From the cell containing the given text, extract its center point as [x, y] coordinate. 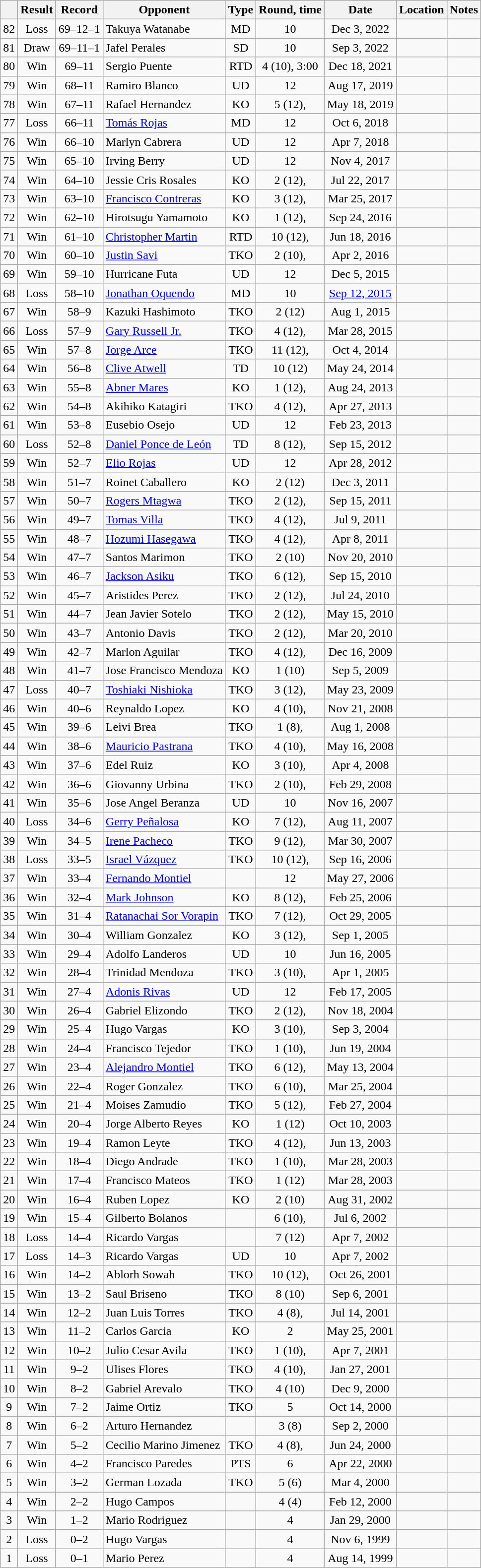
William Gonzalez [164, 935]
28 [9, 1048]
62–10 [79, 217]
Sep 3, 2004 [360, 1029]
5–2 [79, 1445]
Nov 6, 1999 [360, 1539]
Toshiaki Nishioka [164, 690]
Aug 1, 2008 [360, 727]
3 (8) [290, 1426]
67 [9, 312]
81 [9, 48]
23–4 [79, 1067]
1 (8), [290, 727]
Tomás Rojas [164, 123]
Gabriel Arevalo [164, 1388]
58–10 [79, 293]
40 [9, 821]
Mar 25, 2004 [360, 1086]
18 [9, 1237]
1 [9, 1558]
Sep 6, 2001 [360, 1294]
Giovanny Urbina [164, 784]
27 [9, 1067]
14–2 [79, 1275]
Notes [464, 10]
Alejandro Montiel [164, 1067]
26–4 [79, 1010]
4 (10) [290, 1388]
Draw [37, 48]
34–6 [79, 821]
46 [9, 708]
Aug 1, 2015 [360, 312]
Israel Vázquez [164, 860]
64–10 [79, 180]
Jan 29, 2000 [360, 1520]
Jose Angel Beranza [164, 803]
60 [9, 444]
25–4 [79, 1029]
Feb 17, 2005 [360, 992]
66–11 [79, 123]
39 [9, 841]
58 [9, 482]
Adolfo Landeros [164, 954]
Apr 22, 2000 [360, 1464]
Elio Rojas [164, 463]
Aug 31, 2002 [360, 1199]
Ruben Lopez [164, 1199]
Feb 12, 2000 [360, 1502]
73 [9, 198]
Roinet Caballero [164, 482]
May 15, 2010 [360, 614]
31 [9, 992]
51 [9, 614]
Hozumi Hasegawa [164, 538]
Mar 20, 2010 [360, 633]
Gary Russell Jr. [164, 331]
69–11–1 [79, 48]
Feb 25, 2006 [360, 897]
Jorge Arce [164, 350]
35–6 [79, 803]
45–7 [79, 595]
36–6 [79, 784]
Aristides Perez [164, 595]
Dec 5, 2015 [360, 274]
Abner Mares [164, 387]
Ablorh Sowah [164, 1275]
77 [9, 123]
Mauricio Pastrana [164, 746]
15 [9, 1294]
40–7 [79, 690]
Apr 7, 2018 [360, 142]
67–11 [79, 104]
Aug 14, 1999 [360, 1558]
Arturo Hernandez [164, 1426]
Jean Javier Sotelo [164, 614]
0–1 [79, 1558]
14 [9, 1313]
4 (10), 3:00 [290, 66]
57 [9, 501]
38 [9, 860]
11 (12), [290, 350]
Fernando Montiel [164, 878]
57–9 [79, 331]
Jose Francisco Mendoza [164, 671]
SD [240, 48]
48 [9, 671]
Sergio Puente [164, 66]
76 [9, 142]
60–10 [79, 255]
Marlon Aguilar [164, 652]
17–4 [79, 1181]
3–2 [79, 1483]
23 [9, 1142]
Adonis Rivas [164, 992]
Jafel Perales [164, 48]
May 13, 2004 [360, 1067]
49–7 [79, 519]
22 [9, 1162]
Mario Perez [164, 1558]
Jackson Asiku [164, 576]
36 [9, 897]
82 [9, 29]
Moises Zamudio [164, 1105]
47–7 [79, 558]
Dec 18, 2021 [360, 66]
Aug 24, 2013 [360, 387]
Mar 4, 2000 [360, 1483]
55 [9, 538]
Kazuki Hashimoto [164, 312]
71 [9, 237]
32–4 [79, 897]
20 [9, 1199]
Jul 22, 2017 [360, 180]
70 [9, 255]
53 [9, 576]
May 23, 2009 [360, 690]
10–2 [79, 1350]
Feb 23, 2013 [360, 425]
52–7 [79, 463]
65 [9, 350]
11 [9, 1369]
31–4 [79, 916]
Edel Ruiz [164, 765]
Jaime Ortiz [164, 1407]
May 24, 2014 [360, 369]
14–3 [79, 1256]
33 [9, 954]
32 [9, 973]
Antonio Davis [164, 633]
7 (12) [290, 1237]
16–4 [79, 1199]
41 [9, 803]
72 [9, 217]
Jun 18, 2016 [360, 237]
Irene Pacheco [164, 841]
Diego Andrade [164, 1162]
61 [9, 425]
15–4 [79, 1218]
61–10 [79, 237]
Santos Marimon [164, 558]
57–8 [79, 350]
34–5 [79, 841]
55–8 [79, 387]
Hugo Campos [164, 1502]
Francisco Mateos [164, 1181]
79 [9, 85]
19 [9, 1218]
Oct 29, 2005 [360, 916]
Jonathan Oquendo [164, 293]
Nov 20, 2010 [360, 558]
2–2 [79, 1502]
27–4 [79, 992]
78 [9, 104]
19–4 [79, 1142]
Daniel Ponce de León [164, 444]
Nov 16, 2007 [360, 803]
Apr 1, 2005 [360, 973]
Feb 27, 2004 [360, 1105]
41–7 [79, 671]
63–10 [79, 198]
Sep 2, 2000 [360, 1426]
Sep 15, 2010 [360, 576]
25 [9, 1105]
4–2 [79, 1464]
Type [240, 10]
4 (4) [290, 1502]
46–7 [79, 576]
Ramiro Blanco [164, 85]
44 [9, 746]
21 [9, 1181]
12–2 [79, 1313]
Apr 2, 2016 [360, 255]
Sep 15, 2012 [360, 444]
Aug 17, 2019 [360, 85]
29 [9, 1029]
Sep 24, 2016 [360, 217]
26 [9, 1086]
3 [9, 1520]
20–4 [79, 1124]
Francisco Contreras [164, 198]
69–12–1 [79, 29]
8 (10) [290, 1294]
14–4 [79, 1237]
28–4 [79, 973]
Apr 28, 2012 [360, 463]
Round, time [290, 10]
Hurricane Futa [164, 274]
16 [9, 1275]
Sep 16, 2006 [360, 860]
45 [9, 727]
54 [9, 558]
13 [9, 1331]
German Lozada [164, 1483]
Mar 30, 2007 [360, 841]
51–7 [79, 482]
56 [9, 519]
24 [9, 1124]
Irving Berry [164, 161]
Ramon Leyte [164, 1142]
1–2 [79, 1520]
Jessie Cris Rosales [164, 180]
Jul 24, 2010 [360, 595]
59–10 [79, 274]
Date [360, 10]
Akihiko Katagiri [164, 406]
53–8 [79, 425]
42–7 [79, 652]
Gabriel Elizondo [164, 1010]
Nov 4, 2017 [360, 161]
Jun 19, 2004 [360, 1048]
Clive Atwell [164, 369]
Dec 3, 2011 [360, 482]
Christopher Martin [164, 237]
8 [9, 1426]
Marlyn Cabrera [164, 142]
1 (10) [290, 671]
13–2 [79, 1294]
Rafael Hernandez [164, 104]
Jun 13, 2003 [360, 1142]
66 [9, 331]
62 [9, 406]
39–6 [79, 727]
59 [9, 463]
54–8 [79, 406]
18–4 [79, 1162]
Trinidad Mendoza [164, 973]
Apr 27, 2013 [360, 406]
Oct 4, 2014 [360, 350]
Oct 14, 2000 [360, 1407]
May 25, 2001 [360, 1331]
69–11 [79, 66]
8–2 [79, 1388]
42 [9, 784]
Ratanachai Sor Vorapin [164, 916]
Julio Cesar Avila [164, 1350]
May 16, 2008 [360, 746]
Dec 9, 2000 [360, 1388]
52 [9, 595]
37 [9, 878]
May 18, 2019 [360, 104]
9 [9, 1407]
9–2 [79, 1369]
Dec 16, 2009 [360, 652]
Ulises Flores [164, 1369]
63 [9, 387]
74 [9, 180]
Sep 3, 2022 [360, 48]
Gerry Peñalosa [164, 821]
Leivi Brea [164, 727]
Sep 12, 2015 [360, 293]
Tomas Villa [164, 519]
56–8 [79, 369]
PTS [240, 1464]
47 [9, 690]
Dec 3, 2022 [360, 29]
34 [9, 935]
68 [9, 293]
Record [79, 10]
80 [9, 66]
22–4 [79, 1086]
Opponent [164, 10]
7 [9, 1445]
Apr 4, 2008 [360, 765]
5 (6) [290, 1483]
68–11 [79, 85]
Justin Savi [164, 255]
58–9 [79, 312]
Apr 7, 2001 [360, 1350]
64 [9, 369]
Jun 24, 2000 [360, 1445]
Francisco Tejedor [164, 1048]
0–2 [79, 1539]
Reynaldo Lopez [164, 708]
Mar 25, 2017 [360, 198]
Nov 18, 2004 [360, 1010]
Mar 28, 2015 [360, 331]
Carlos Garcia [164, 1331]
Gilberto Bolanos [164, 1218]
52–8 [79, 444]
Jun 16, 2005 [360, 954]
Nov 21, 2008 [360, 708]
Juan Luis Torres [164, 1313]
Jorge Alberto Reyes [164, 1124]
Sep 15, 2011 [360, 501]
Roger Gonzalez [164, 1086]
7–2 [79, 1407]
May 27, 2006 [360, 878]
33–4 [79, 878]
43 [9, 765]
43–7 [79, 633]
37–6 [79, 765]
50 [9, 633]
44–7 [79, 614]
Jul 9, 2011 [360, 519]
30–4 [79, 935]
30 [9, 1010]
Eusebio Osejo [164, 425]
40–6 [79, 708]
48–7 [79, 538]
65–10 [79, 161]
Takuya Watanabe [164, 29]
Sep 1, 2005 [360, 935]
Oct 6, 2018 [360, 123]
Francisco Paredes [164, 1464]
Sep 5, 2009 [360, 671]
66–10 [79, 142]
35 [9, 916]
11–2 [79, 1331]
9 (12), [290, 841]
6–2 [79, 1426]
Oct 10, 2003 [360, 1124]
Jan 27, 2001 [360, 1369]
75 [9, 161]
Saul Briseno [164, 1294]
10 (12) [290, 369]
Feb 29, 2008 [360, 784]
Result [37, 10]
Apr 8, 2011 [360, 538]
50–7 [79, 501]
38–6 [79, 746]
Jul 6, 2002 [360, 1218]
Cecilio Marino Jimenez [164, 1445]
49 [9, 652]
Jul 14, 2001 [360, 1313]
Hirotsugu Yamamoto [164, 217]
Rogers Mtagwa [164, 501]
Location [421, 10]
17 [9, 1256]
29–4 [79, 954]
24–4 [79, 1048]
33–5 [79, 860]
69 [9, 274]
Oct 26, 2001 [360, 1275]
Mark Johnson [164, 897]
Mario Rodriguez [164, 1520]
21–4 [79, 1105]
Aug 11, 2007 [360, 821]
